Search for the cell housing the specified text and yield its [x, y] center coordinate. 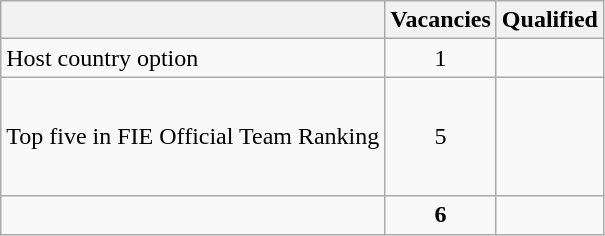
Qualified [550, 20]
5 [441, 136]
Top five in FIE Official Team Ranking [193, 136]
Host country option [193, 58]
Vacancies [441, 20]
1 [441, 58]
6 [441, 215]
